Capture the cell that displays the provided text and extract its (X, Y) central coordinate. 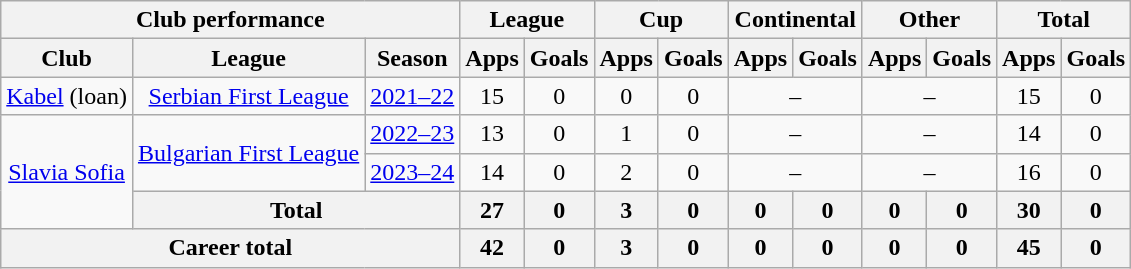
Bulgarian First League (248, 153)
30 (1029, 210)
27 (492, 210)
45 (1029, 248)
Serbian First League (248, 96)
Club performance (230, 20)
Slavia Sofia (67, 172)
Club (67, 58)
2022–23 (412, 134)
Cup (661, 20)
Kabel (loan) (67, 96)
1 (626, 134)
Career total (230, 248)
Season (412, 58)
Continental (795, 20)
13 (492, 134)
2023–24 (412, 172)
2021–22 (412, 96)
Other (929, 20)
2 (626, 172)
42 (492, 248)
16 (1029, 172)
